For the text-containing cell, return its midpoint in (x, y) coordinate format. 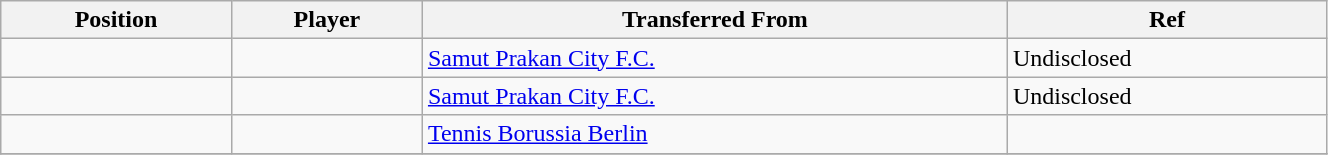
Tennis Borussia Berlin (714, 134)
Position (116, 20)
Player (326, 20)
Transferred From (714, 20)
Ref (1166, 20)
